Detect which cell encompasses the target text, then output its [x, y] center coordinate. 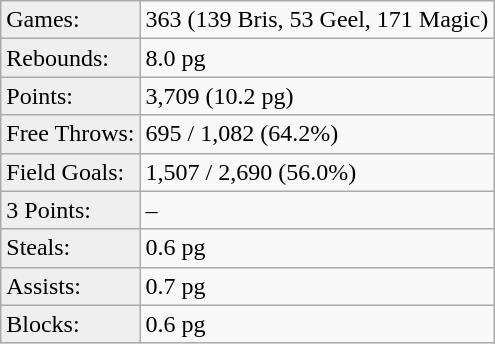
363 (139 Bris, 53 Geel, 171 Magic) [317, 20]
Rebounds: [70, 58]
Steals: [70, 248]
Field Goals: [70, 172]
3,709 (10.2 pg) [317, 96]
0.7 pg [317, 286]
Free Throws: [70, 134]
8.0 pg [317, 58]
Points: [70, 96]
1,507 / 2,690 (56.0%) [317, 172]
– [317, 210]
Games: [70, 20]
3 Points: [70, 210]
695 / 1,082 (64.2%) [317, 134]
Blocks: [70, 324]
Assists: [70, 286]
